Determine the (x, y) coordinate at the center of the cell enclosing the given text.  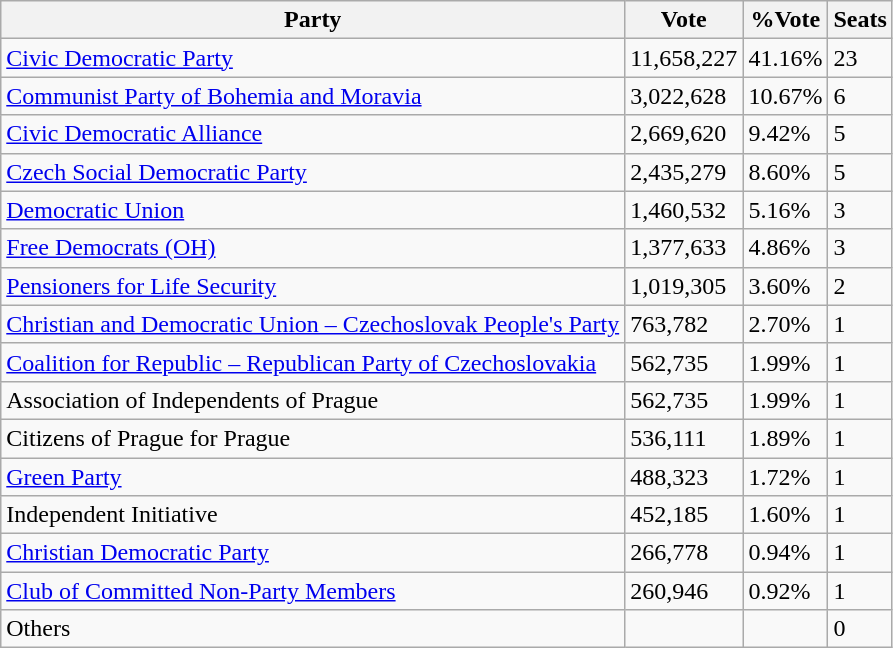
Vote (684, 20)
2,669,620 (684, 134)
Citizens of Prague for Prague (313, 438)
Czech Social Democratic Party (313, 172)
0.92% (786, 591)
Pensioners for Life Security (313, 286)
1,460,532 (684, 210)
Club of Committed Non-Party Members (313, 591)
%Vote (786, 20)
2 (860, 286)
1.60% (786, 515)
1,377,633 (684, 248)
536,111 (684, 438)
2.70% (786, 324)
0 (860, 629)
11,658,227 (684, 58)
Association of Independents of Prague (313, 400)
Coalition for Republic – Republican Party of Czechoslovakia (313, 362)
Christian and Democratic Union – Czechoslovak People's Party (313, 324)
23 (860, 58)
1,019,305 (684, 286)
Seats (860, 20)
9.42% (786, 134)
488,323 (684, 477)
8.60% (786, 172)
6 (860, 96)
3,022,628 (684, 96)
10.67% (786, 96)
Free Democrats (OH) (313, 248)
Christian Democratic Party (313, 553)
763,782 (684, 324)
260,946 (684, 591)
Civic Democratic Alliance (313, 134)
2,435,279 (684, 172)
Party (313, 20)
4.86% (786, 248)
Communist Party of Bohemia and Moravia (313, 96)
41.16% (786, 58)
1.89% (786, 438)
Civic Democratic Party (313, 58)
266,778 (684, 553)
1.72% (786, 477)
Democratic Union (313, 210)
3.60% (786, 286)
Independent Initiative (313, 515)
0.94% (786, 553)
Green Party (313, 477)
452,185 (684, 515)
Others (313, 629)
5.16% (786, 210)
